Locate the cell with the specified text and output its (x, y) center coordinate. 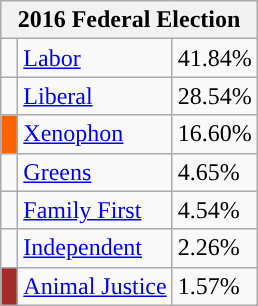
2016 Federal Election (129, 20)
Labor (95, 58)
Family First (95, 210)
41.84% (214, 58)
Independent (95, 248)
2.26% (214, 248)
Xenophon (95, 134)
4.65% (214, 172)
1.57% (214, 286)
16.60% (214, 134)
4.54% (214, 210)
Greens (95, 172)
Animal Justice (95, 286)
28.54% (214, 96)
Liberal (95, 96)
